From the cell containing the given text, extract its center point as [X, Y] coordinate. 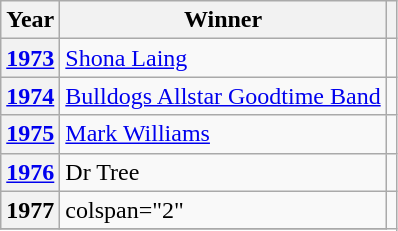
Bulldogs Allstar Goodtime Band [223, 96]
1977 [30, 210]
Mark Williams [223, 134]
Dr Tree [223, 172]
Shona Laing [223, 58]
1976 [30, 172]
Year [30, 20]
1974 [30, 96]
1973 [30, 58]
Winner [223, 20]
colspan="2" [223, 210]
1975 [30, 134]
